Return (X, Y) of the center of cell containing provided text 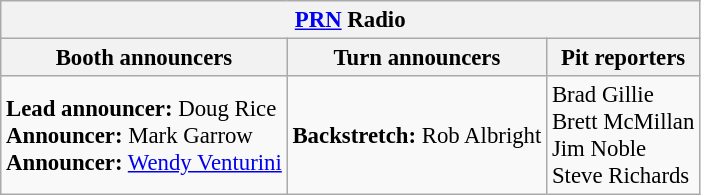
Brad GillieBrett McMillanJim NobleSteve Richards (624, 136)
Pit reporters (624, 58)
PRN Radio (350, 20)
Turn announcers (417, 58)
Backstretch: Rob Albright (417, 136)
Lead announcer: Doug RiceAnnouncer: Mark GarrowAnnouncer: Wendy Venturini (144, 136)
Booth announcers (144, 58)
